Identify which cell holds the provided text, then report its [x, y] central coordinate. 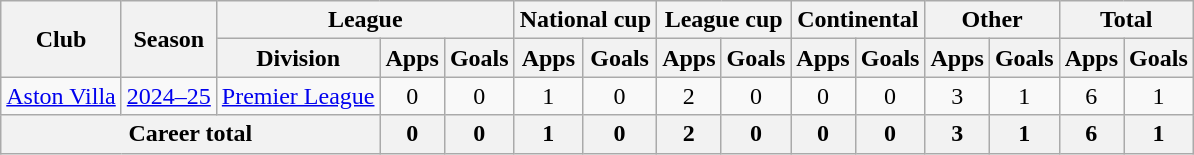
Career total [190, 134]
National cup [585, 20]
Season [168, 39]
2024–25 [168, 96]
Continental [858, 20]
Division [298, 58]
Total [1126, 20]
League cup [724, 20]
Club [62, 39]
Other [992, 20]
Premier League [298, 96]
Aston Villa [62, 96]
League [365, 20]
